Find where the given text appears and provide that cell's center as [x, y] coordinate. 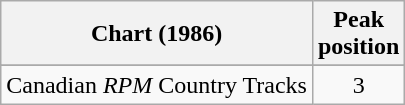
Canadian RPM Country Tracks [157, 85]
3 [358, 85]
Chart (1986) [157, 34]
Peakposition [358, 34]
